Return the (x, y) coordinate for the center point of the cell that contains the specified text.  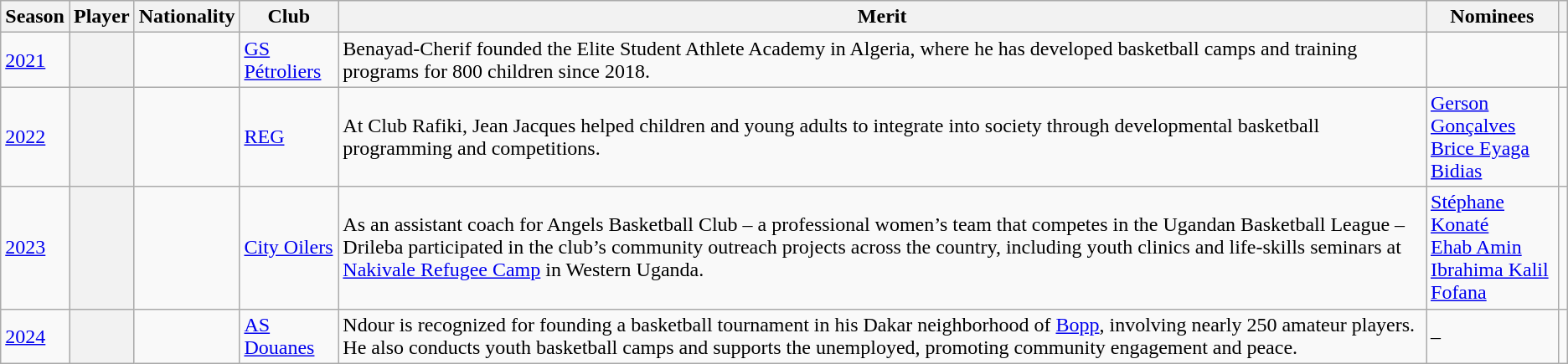
– (1492, 336)
Stéphane KonatéEhab AminIbrahima Kalil Fofana (1492, 248)
2021 (35, 60)
GS Pétroliers (289, 60)
Merit (883, 17)
Player (101, 17)
Gerson GonçalvesBrice Eyaga Bidias (1492, 137)
City Oilers (289, 248)
2024 (35, 336)
AS Douanes (289, 336)
Nominees (1492, 17)
2023 (35, 248)
Season (35, 17)
2022 (35, 137)
REG (289, 137)
Nationality (187, 17)
Club (289, 17)
